Identify which cell holds the provided text, then report its [x, y] central coordinate. 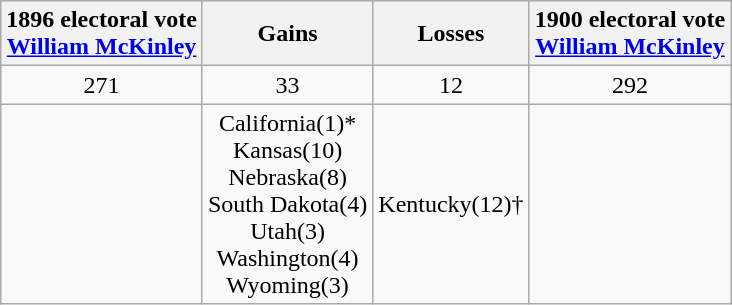
33 [287, 85]
12 [451, 85]
California(1)*Kansas(10)Nebraska(8)South Dakota(4)Utah(3)Washington(4)Wyoming(3) [287, 204]
Kentucky(12)† [451, 204]
Losses [451, 34]
1896 electoral voteWilliam McKinley [102, 34]
Gains [287, 34]
292 [630, 85]
1900 electoral voteWilliam McKinley [630, 34]
271 [102, 85]
